Identify which cell holds the provided text, then report its [X, Y] central coordinate. 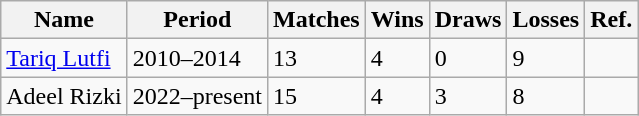
3 [468, 96]
Adeel Rizki [64, 96]
Draws [468, 20]
15 [316, 96]
Tariq Lutfi [64, 58]
2010–2014 [197, 58]
Ref. [612, 20]
Name [64, 20]
Period [197, 20]
Losses [546, 20]
Matches [316, 20]
Wins [397, 20]
13 [316, 58]
9 [546, 58]
8 [546, 96]
0 [468, 58]
2022–present [197, 96]
